Search for the cell housing the specified text and yield its [x, y] center coordinate. 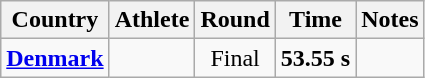
Athlete [152, 20]
Final [235, 58]
Time [315, 20]
Country [55, 20]
53.55 s [315, 58]
Denmark [55, 58]
Round [235, 20]
Notes [390, 20]
